Provide the [x, y] coordinate of the cell's center where the given text is located.  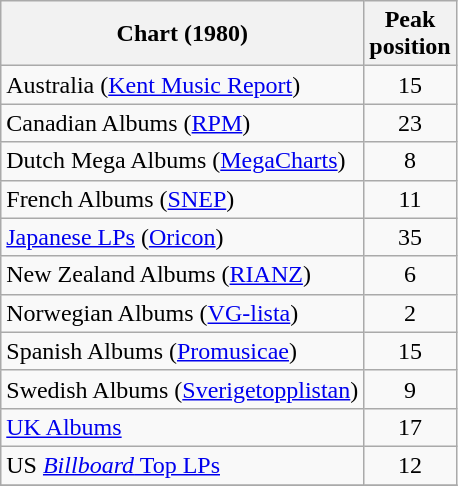
35 [410, 237]
8 [410, 161]
Spanish Albums (Promusicae) [182, 351]
12 [410, 465]
23 [410, 123]
Swedish Albums (Sverigetopplistan) [182, 389]
Norwegian Albums (VG-lista) [182, 313]
Japanese LPs (Oricon) [182, 237]
2 [410, 313]
New Zealand Albums (RIANZ) [182, 275]
Chart (1980) [182, 34]
9 [410, 389]
Peakposition [410, 34]
Dutch Mega Albums (MegaCharts) [182, 161]
6 [410, 275]
17 [410, 427]
Canadian Albums (RPM) [182, 123]
UK Albums [182, 427]
11 [410, 199]
Australia (Kent Music Report) [182, 85]
French Albums (SNEP) [182, 199]
US Billboard Top LPs [182, 465]
